Identify which cell holds the provided text, then report its [X, Y] central coordinate. 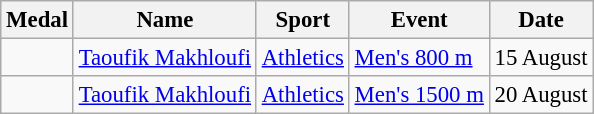
Event [419, 20]
Name [164, 20]
Men's 800 m [419, 58]
15 August [541, 58]
Sport [302, 20]
Date [541, 20]
Men's 1500 m [419, 95]
20 August [541, 95]
Medal [38, 20]
